Find where the given text appears and provide that cell's center as [X, Y] coordinate. 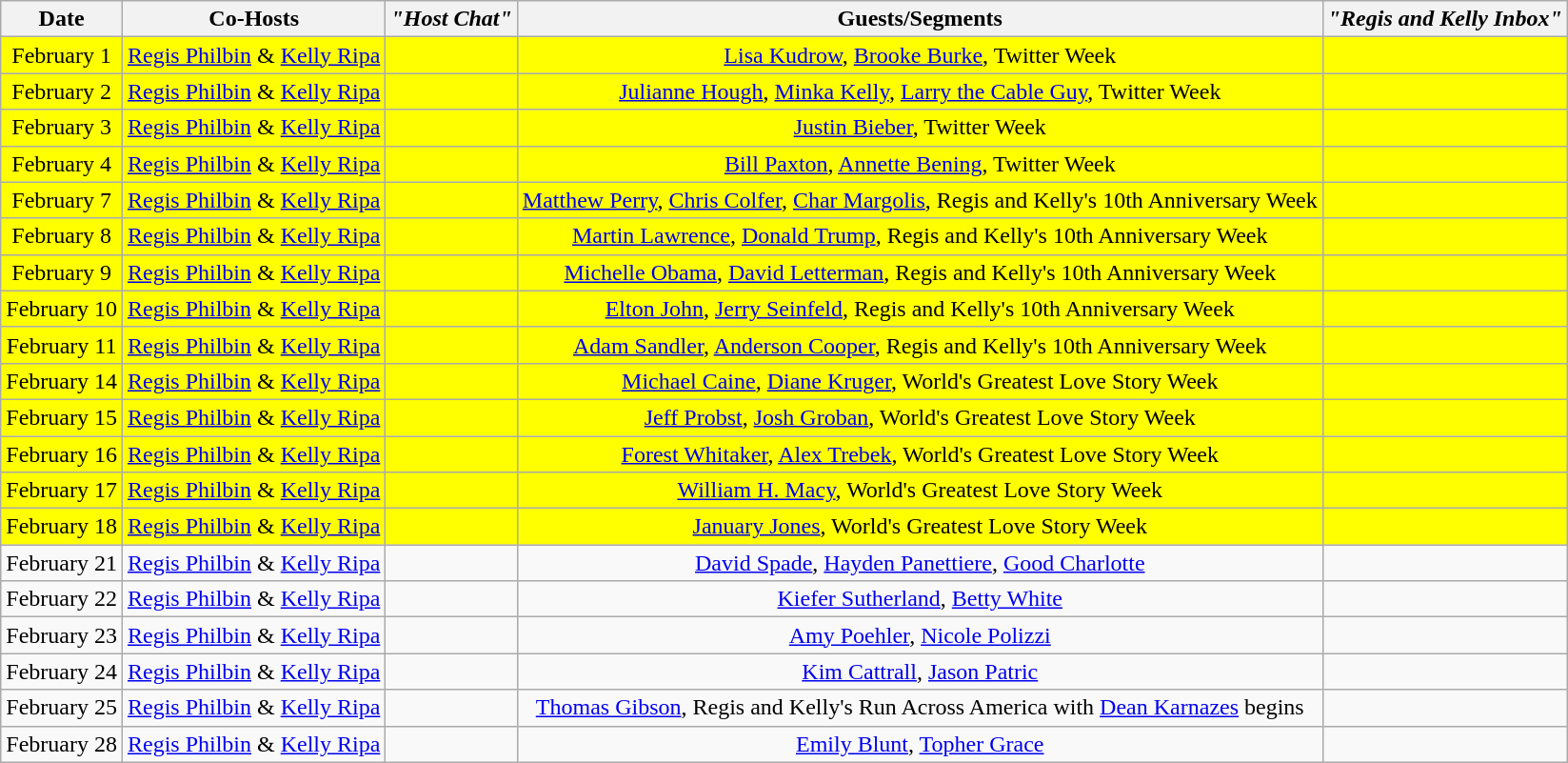
January Jones, World's Greatest Love Story Week [920, 527]
February 4 [62, 164]
February 11 [62, 345]
February 14 [62, 381]
"Host Chat" [451, 19]
February 21 [62, 563]
David Spade, Hayden Panettiere, Good Charlotte [920, 563]
February 15 [62, 417]
Forest Whitaker, Alex Trebek, World's Greatest Love Story Week [920, 454]
Thomas Gibson, Regis and Kelly's Run Across America with Dean Karnazes begins [920, 708]
February 25 [62, 708]
February 18 [62, 527]
February 9 [62, 272]
Matthew Perry, Chris Colfer, Char Margolis, Regis and Kelly's 10th Anniversary Week [920, 200]
Amy Poehler, Nicole Polizzi [920, 635]
"Regis and Kelly Inbox" [1445, 19]
February 1 [62, 55]
Date [62, 19]
Kim Cattrall, Jason Patric [920, 672]
February 17 [62, 491]
Jeff Probst, Josh Groban, World's Greatest Love Story Week [920, 417]
Emily Blunt, Topher Grace [920, 744]
Elton John, Jerry Seinfeld, Regis and Kelly's 10th Anniversary Week [920, 309]
February 23 [62, 635]
February 8 [62, 236]
Julianne Hough, Minka Kelly, Larry the Cable Guy, Twitter Week [920, 91]
February 16 [62, 454]
Guests/Segments [920, 19]
Bill Paxton, Annette Bening, Twitter Week [920, 164]
February 2 [62, 91]
William H. Macy, World's Greatest Love Story Week [920, 491]
Martin Lawrence, Donald Trump, Regis and Kelly's 10th Anniversary Week [920, 236]
Adam Sandler, Anderson Cooper, Regis and Kelly's 10th Anniversary Week [920, 345]
February 22 [62, 599]
Michael Caine, Diane Kruger, World's Greatest Love Story Week [920, 381]
February 7 [62, 200]
February 28 [62, 744]
February 10 [62, 309]
February 3 [62, 128]
Co-Hosts [253, 19]
February 24 [62, 672]
Michelle Obama, David Letterman, Regis and Kelly's 10th Anniversary Week [920, 272]
Lisa Kudrow, Brooke Burke, Twitter Week [920, 55]
Kiefer Sutherland, Betty White [920, 599]
Justin Bieber, Twitter Week [920, 128]
